Output the (x, y) coordinate of the center of the cell containing the given text.  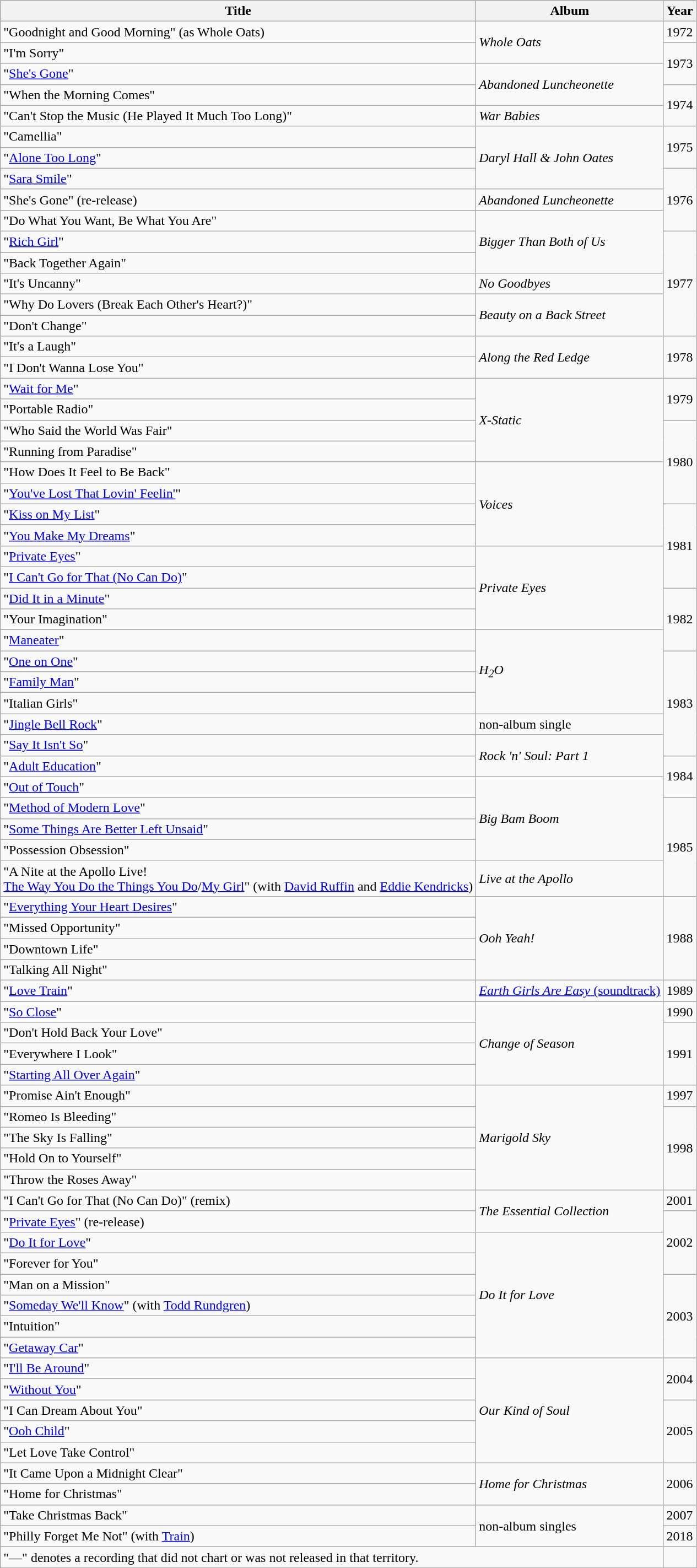
Beauty on a Back Street (570, 315)
"Home for Christmas" (238, 1494)
"Don't Hold Back Your Love" (238, 1033)
"Camellia" (238, 137)
non-album single (570, 724)
"Downtown Life" (238, 949)
Album (570, 11)
"She's Gone" (238, 74)
"She's Gone" (re-release) (238, 200)
"Maneater" (238, 640)
"Who Said the World Was Fair" (238, 430)
"Can't Stop the Music (He Played It Much Too Long)" (238, 116)
1982 (680, 619)
"Italian Girls" (238, 703)
non-album singles (570, 1526)
"How Does It Feel to Be Back" (238, 472)
"Some Things Are Better Left Unsaid" (238, 829)
1979 (680, 399)
2007 (680, 1515)
The Essential Collection (570, 1211)
"Someday We'll Know" (with Todd Rundgren) (238, 1306)
"I Can't Go for That (No Can Do)" (remix) (238, 1200)
"Family Man" (238, 682)
Daryl Hall & John Oates (570, 158)
"I'm Sorry" (238, 53)
1972 (680, 32)
Along the Red Ledge (570, 357)
"Running from Paradise" (238, 451)
"Alone Too Long" (238, 158)
"You Make My Dreams" (238, 535)
Rock 'n' Soul: Part 1 (570, 756)
"Philly Forget Me Not" (with Train) (238, 1536)
1978 (680, 357)
"A Nite at the Apollo Live!The Way You Do the Things You Do/My Girl" (with David Ruffin and Eddie Kendricks) (238, 879)
War Babies (570, 116)
Voices (570, 504)
2018 (680, 1536)
1991 (680, 1054)
"It's a Laugh" (238, 347)
"Man on a Mission" (238, 1285)
"Kiss on My List" (238, 514)
1990 (680, 1012)
"Without You" (238, 1389)
Live at the Apollo (570, 879)
"Portable Radio" (238, 409)
"Promise Ain't Enough" (238, 1096)
2006 (680, 1484)
"Private Eyes" (238, 556)
"Don't Change" (238, 326)
Year (680, 11)
X-Static (570, 420)
"—" denotes a recording that did not chart or was not released in that territory. (332, 1557)
"Say It Isn't So" (238, 745)
Do It for Love (570, 1295)
"You've Lost That Lovin' Feelin'" (238, 493)
Marigold Sky (570, 1138)
"Do It for Love" (238, 1242)
"Do What You Want, Be What You Are" (238, 220)
1984 (680, 777)
1974 (680, 105)
Bigger Than Both of Us (570, 241)
"Your Imagination" (238, 619)
"Rich Girl" (238, 241)
"Hold On to Yourself" (238, 1159)
"Sara Smile" (238, 179)
"So Close" (238, 1012)
"Getaway Car" (238, 1348)
1973 (680, 63)
2004 (680, 1379)
1985 (680, 847)
"Everywhere I Look" (238, 1054)
"Everything Your Heart Desires" (238, 907)
"Intuition" (238, 1327)
Our Kind of Soul (570, 1410)
"Missed Opportunity" (238, 928)
1976 (680, 200)
"Goodnight and Good Morning" (as Whole Oats) (238, 32)
"Why Do Lovers (Break Each Other's Heart?)" (238, 305)
"One on One" (238, 661)
1988 (680, 938)
2003 (680, 1316)
No Goodbyes (570, 284)
2005 (680, 1431)
"I Can't Go for That (No Can Do)" (238, 577)
"Private Eyes" (re-release) (238, 1221)
"Ooh Child" (238, 1431)
"Out of Touch" (238, 787)
"Jingle Bell Rock" (238, 724)
1998 (680, 1148)
"When the Morning Comes" (238, 95)
"Take Christmas Back" (238, 1515)
"Adult Education" (238, 766)
1983 (680, 703)
"Talking All Night" (238, 970)
Whole Oats (570, 42)
"The Sky Is Falling" (238, 1138)
"Forever for You" (238, 1263)
"Starting All Over Again" (238, 1075)
1989 (680, 991)
"Let Love Take Control" (238, 1452)
Title (238, 11)
"Romeo Is Bleeding" (238, 1117)
1980 (680, 462)
1981 (680, 546)
"I Don't Wanna Lose You" (238, 368)
2002 (680, 1242)
Private Eyes (570, 588)
"It Came Upon a Midnight Clear" (238, 1473)
1977 (680, 283)
Big Bam Boom (570, 818)
Earth Girls Are Easy (soundtrack) (570, 991)
"Back Together Again" (238, 263)
H2O (570, 672)
"Possession Obsession" (238, 850)
Change of Season (570, 1043)
"Method of Modern Love" (238, 808)
1975 (680, 147)
Ooh Yeah! (570, 938)
2001 (680, 1200)
Home for Christmas (570, 1484)
"Did It in a Minute" (238, 598)
"Wait for Me" (238, 389)
1997 (680, 1096)
"I Can Dream About You" (238, 1410)
"It's Uncanny" (238, 284)
"I'll Be Around" (238, 1368)
"Love Train" (238, 991)
"Throw the Roses Away" (238, 1179)
